Pinpoint the cell where the given text exists, returning its (X, Y) midpoint coordinate. 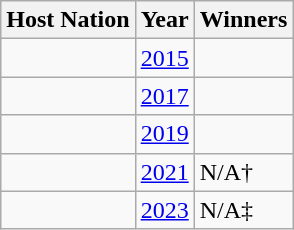
2019 (164, 134)
N/A‡ (244, 210)
Year (164, 20)
Host Nation (68, 20)
Winners (244, 20)
N/A† (244, 172)
2017 (164, 96)
2021 (164, 172)
2015 (164, 58)
2023 (164, 210)
